For the text-containing cell, return its midpoint in [X, Y] coordinate format. 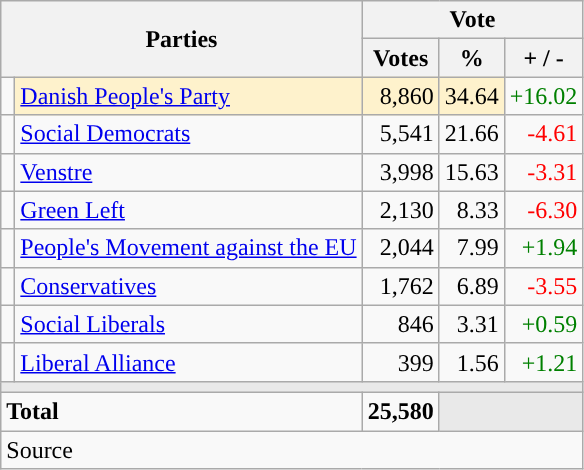
+1.21 [544, 362]
8.33 [472, 210]
1.56 [472, 362]
34.64 [472, 96]
3,998 [400, 172]
Votes [400, 58]
+ / - [544, 58]
Total [182, 411]
2,130 [400, 210]
6.89 [472, 286]
3.31 [472, 324]
People's Movement against the EU [188, 248]
-3.55 [544, 286]
% [472, 58]
+16.02 [544, 96]
Danish People's Party [188, 96]
15.63 [472, 172]
846 [400, 324]
+0.59 [544, 324]
Conservatives [188, 286]
399 [400, 362]
-6.30 [544, 210]
Green Left [188, 210]
5,541 [400, 134]
+1.94 [544, 248]
Social Democrats [188, 134]
-4.61 [544, 134]
1,762 [400, 286]
2,044 [400, 248]
Parties [182, 39]
21.66 [472, 134]
-3.31 [544, 172]
Source [292, 449]
7.99 [472, 248]
Social Liberals [188, 324]
8,860 [400, 96]
25,580 [400, 411]
Vote [472, 20]
Liberal Alliance [188, 362]
Venstre [188, 172]
